Capture the cell that displays the provided text and extract its (X, Y) central coordinate. 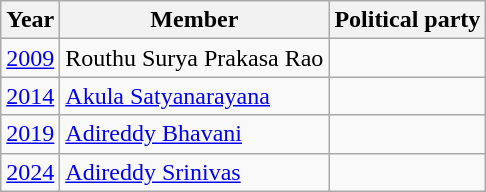
Year (30, 20)
Member (194, 20)
2024 (30, 172)
Routhu Surya Prakasa Rao (194, 58)
2014 (30, 96)
Adireddy Srinivas (194, 172)
Akula Satyanarayana (194, 96)
2009 (30, 58)
Political party (408, 20)
2019 (30, 134)
Adireddy Bhavani (194, 134)
